Return the [X, Y] coordinate for the center point of the cell that contains the specified text.  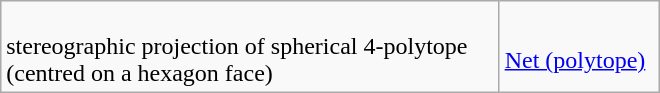
stereographic projection of spherical 4-polytope (centred on a hexagon face) [250, 47]
Net (polytope) [579, 47]
